Capture the cell that displays the provided text and extract its [X, Y] central coordinate. 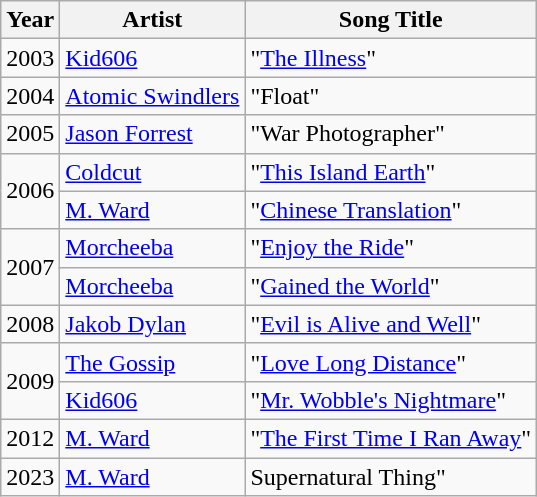
2006 [30, 191]
"Gained the World" [391, 286]
Supernatural Thing" [391, 477]
Jason Forrest [152, 134]
2005 [30, 134]
The Gossip [152, 362]
"Float" [391, 96]
Jakob Dylan [152, 324]
2009 [30, 381]
"Love Long Distance" [391, 362]
Artist [152, 20]
Atomic Swindlers [152, 96]
"The Illness" [391, 58]
2003 [30, 58]
Year [30, 20]
"Evil is Alive and Well" [391, 324]
"Chinese Translation" [391, 210]
"Mr. Wobble's Nightmare" [391, 400]
"This Island Earth" [391, 172]
2007 [30, 267]
"War Photographer" [391, 134]
2004 [30, 96]
Song Title [391, 20]
Coldcut [152, 172]
2023 [30, 477]
2008 [30, 324]
"Enjoy the Ride" [391, 248]
"The First Time I Ran Away" [391, 438]
2012 [30, 438]
